Return the (X, Y) coordinate for the center point of the cell that contains the specified text.  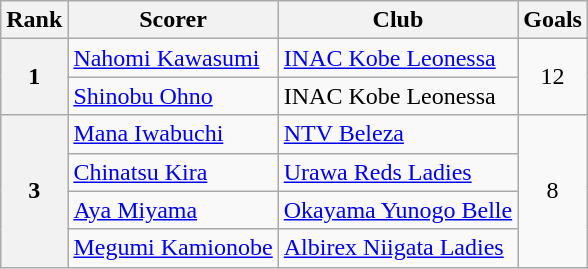
Scorer (173, 20)
NTV Beleza (398, 134)
1 (34, 77)
Megumi Kamionobe (173, 248)
Aya Miyama (173, 210)
Mana Iwabuchi (173, 134)
Chinatsu Kira (173, 172)
Goals (553, 20)
Nahomi Kawasumi (173, 58)
8 (553, 191)
Shinobu Ohno (173, 96)
Club (398, 20)
Rank (34, 20)
Urawa Reds Ladies (398, 172)
Albirex Niigata Ladies (398, 248)
3 (34, 191)
12 (553, 77)
Okayama Yunogo Belle (398, 210)
